Identify which cell holds the provided text, then report its (X, Y) central coordinate. 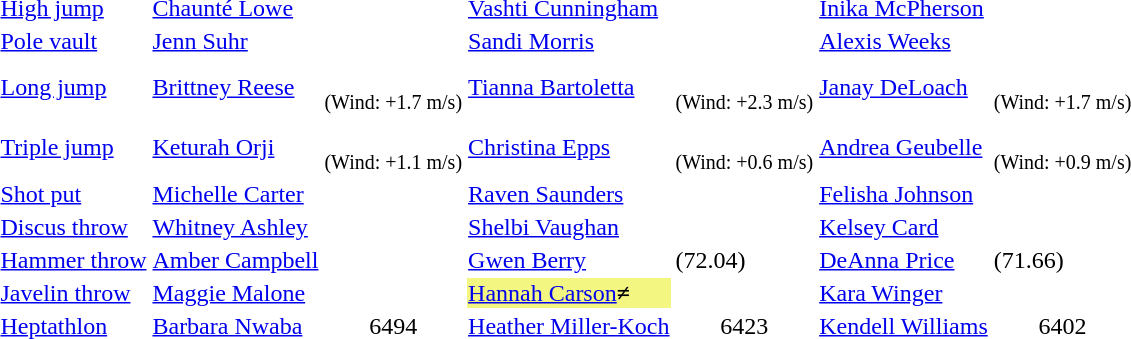
Christina Epps (569, 148)
Michelle Carter (236, 194)
(Wind: +2.3 m/s) (744, 88)
Maggie Malone (236, 293)
(72.04) (744, 260)
Alexis Weeks (904, 41)
Keturah Orji (236, 148)
Raven Saunders (569, 194)
(Wind: +1.7 m/s) (394, 88)
Shelbi Vaughan (569, 227)
Jenn Suhr (236, 41)
Amber Campbell (236, 260)
Kelsey Card (904, 227)
DeAnna Price (904, 260)
Whitney Ashley (236, 227)
Felisha Johnson (904, 194)
Hannah Carson≠ (569, 293)
Gwen Berry (569, 260)
(Wind: +0.6 m/s) (744, 148)
(Wind: +1.1 m/s) (394, 148)
Janay DeLoach (904, 88)
Brittney Reese (236, 88)
Tianna Bartoletta (569, 88)
Andrea Geubelle (904, 148)
Sandi Morris (569, 41)
Kara Winger (904, 293)
